Pinpoint the cell where the given text exists, returning its (X, Y) midpoint coordinate. 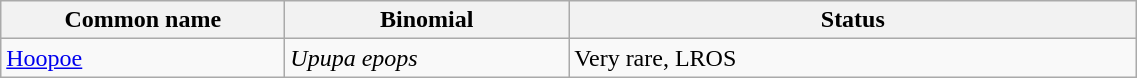
Common name (143, 20)
Upupa epops (427, 58)
Very rare, LROS (853, 58)
Status (853, 20)
Hoopoe (143, 58)
Binomial (427, 20)
